Determine the [X, Y] coordinate at the center of the cell enclosing the given text.  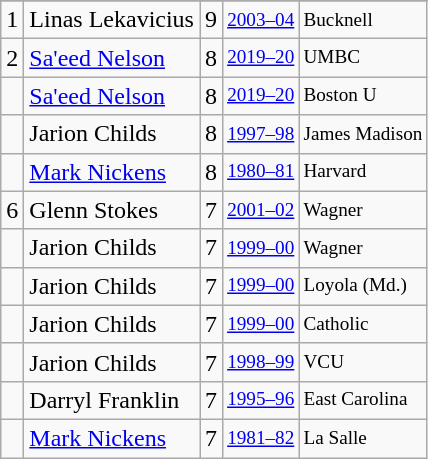
Harvard [363, 172]
Bucknell [363, 20]
La Salle [363, 438]
Darryl Franklin [112, 400]
2 [12, 58]
Glenn Stokes [112, 210]
UMBC [363, 58]
1 [12, 20]
1980–81 [261, 172]
6 [12, 210]
Boston U [363, 96]
East Carolina [363, 400]
9 [212, 20]
1998–99 [261, 362]
2001–02 [261, 210]
VCU [363, 362]
1981–82 [261, 438]
Catholic [363, 324]
Loyola (Md.) [363, 286]
2003–04 [261, 20]
James Madison [363, 134]
Linas Lekavicius [112, 20]
1997–98 [261, 134]
1995–96 [261, 400]
